Locate the cell with the specified text and output its [X, Y] center coordinate. 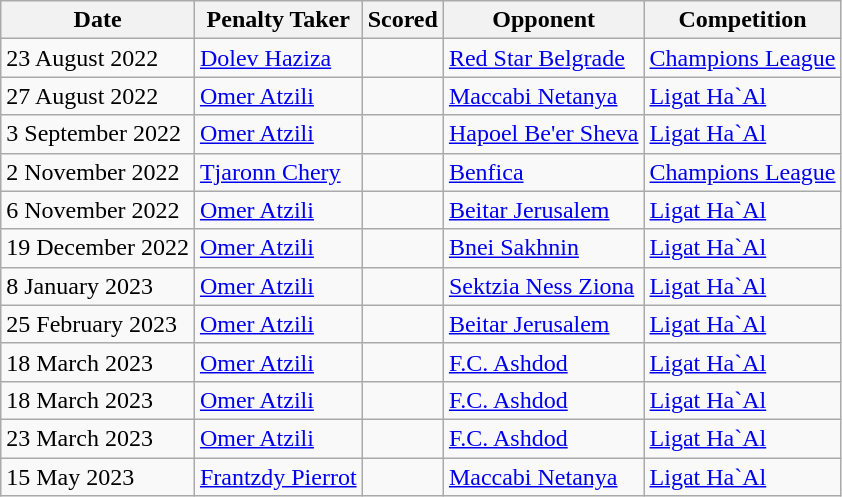
Benfica [544, 172]
19 December 2022 [98, 248]
Dolev Haziza [278, 58]
6 November 2022 [98, 210]
Bnei Sakhnin [544, 248]
Competition [742, 20]
Penalty Taker [278, 20]
Frantzdy Pierrot [278, 477]
8 January 2023 [98, 286]
27 August 2022 [98, 96]
2 November 2022 [98, 172]
25 February 2023 [98, 324]
Date [98, 20]
Red Star Belgrade [544, 58]
23 August 2022 [98, 58]
Opponent [544, 20]
Tjaronn Chery [278, 172]
Sektzia Ness Ziona [544, 286]
3 September 2022 [98, 134]
23 March 2023 [98, 438]
15 May 2023 [98, 477]
Scored [402, 20]
Hapoel Be'er Sheva [544, 134]
